Capture the cell that displays the provided text and extract its (x, y) central coordinate. 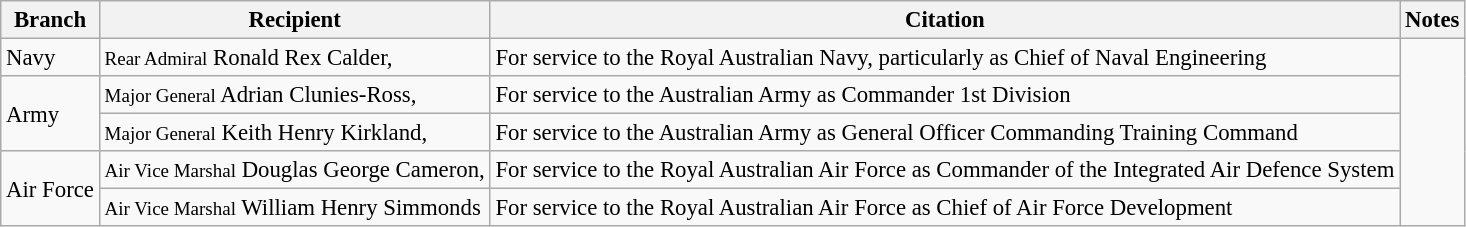
Major General Keith Henry Kirkland, (294, 133)
For service to the Royal Australian Air Force as Chief of Air Force Development (945, 208)
Navy (50, 58)
For service to the Royal Australian Navy, particularly as Chief of Naval Engineering (945, 58)
Recipient (294, 20)
Branch (50, 20)
Army (50, 114)
For service to the Australian Army as Commander 1st Division (945, 95)
Citation (945, 20)
Rear Admiral Ronald Rex Calder, (294, 58)
Major General Adrian Clunies-Ross, (294, 95)
For service to the Australian Army as General Officer Commanding Training Command (945, 133)
Air Vice Marshal William Henry Simmonds (294, 208)
Air Force (50, 188)
Notes (1432, 20)
Air Vice Marshal Douglas George Cameron, (294, 170)
For service to the Royal Australian Air Force as Commander of the Integrated Air Defence System (945, 170)
